Detect which cell encompasses the target text, then output its (x, y) center coordinate. 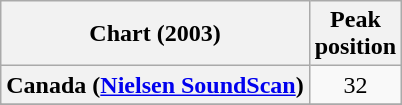
32 (355, 85)
Canada (Nielsen SoundScan) (155, 85)
Peakposition (355, 34)
Chart (2003) (155, 34)
